Capture the cell that displays the provided text and extract its (X, Y) central coordinate. 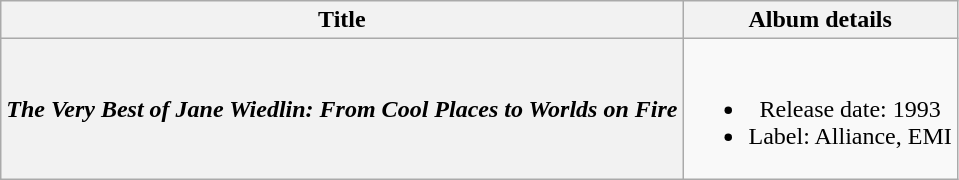
The Very Best of Jane Wiedlin: From Cool Places to Worlds on Fire (342, 109)
Title (342, 20)
Album details (820, 20)
Release date: 1993Label: Alliance, EMI (820, 109)
